Return the (X, Y) coordinate for the center point of the cell that contains the specified text.  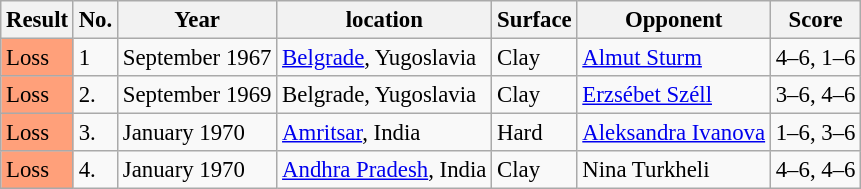
3. (95, 133)
1–6, 3–6 (815, 133)
4–6, 4–6 (815, 170)
September 1969 (196, 95)
1 (95, 58)
location (384, 20)
2. (95, 95)
4. (95, 170)
Amritsar, India (384, 133)
September 1967 (196, 58)
Result (38, 20)
Almut Sturm (674, 58)
No. (95, 20)
Andhra Pradesh, India (384, 170)
Opponent (674, 20)
Aleksandra Ivanova (674, 133)
3–6, 4–6 (815, 95)
Nina Turkheli (674, 170)
Hard (534, 133)
Erzsébet Széll (674, 95)
Score (815, 20)
4–6, 1–6 (815, 58)
Surface (534, 20)
Year (196, 20)
